Identify which cell holds the provided text, then report its [X, Y] central coordinate. 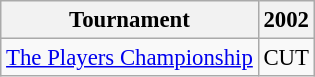
Tournament [130, 20]
The Players Championship [130, 58]
CUT [286, 58]
2002 [286, 20]
